Identify which cell holds the provided text, then report its [X, Y] central coordinate. 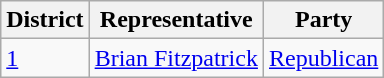
Party [323, 20]
Brian Fitzpatrick [176, 58]
District [45, 20]
Representative [176, 20]
Republican [323, 58]
1 [45, 58]
